Locate the cell with the specified text and output its (x, y) center coordinate. 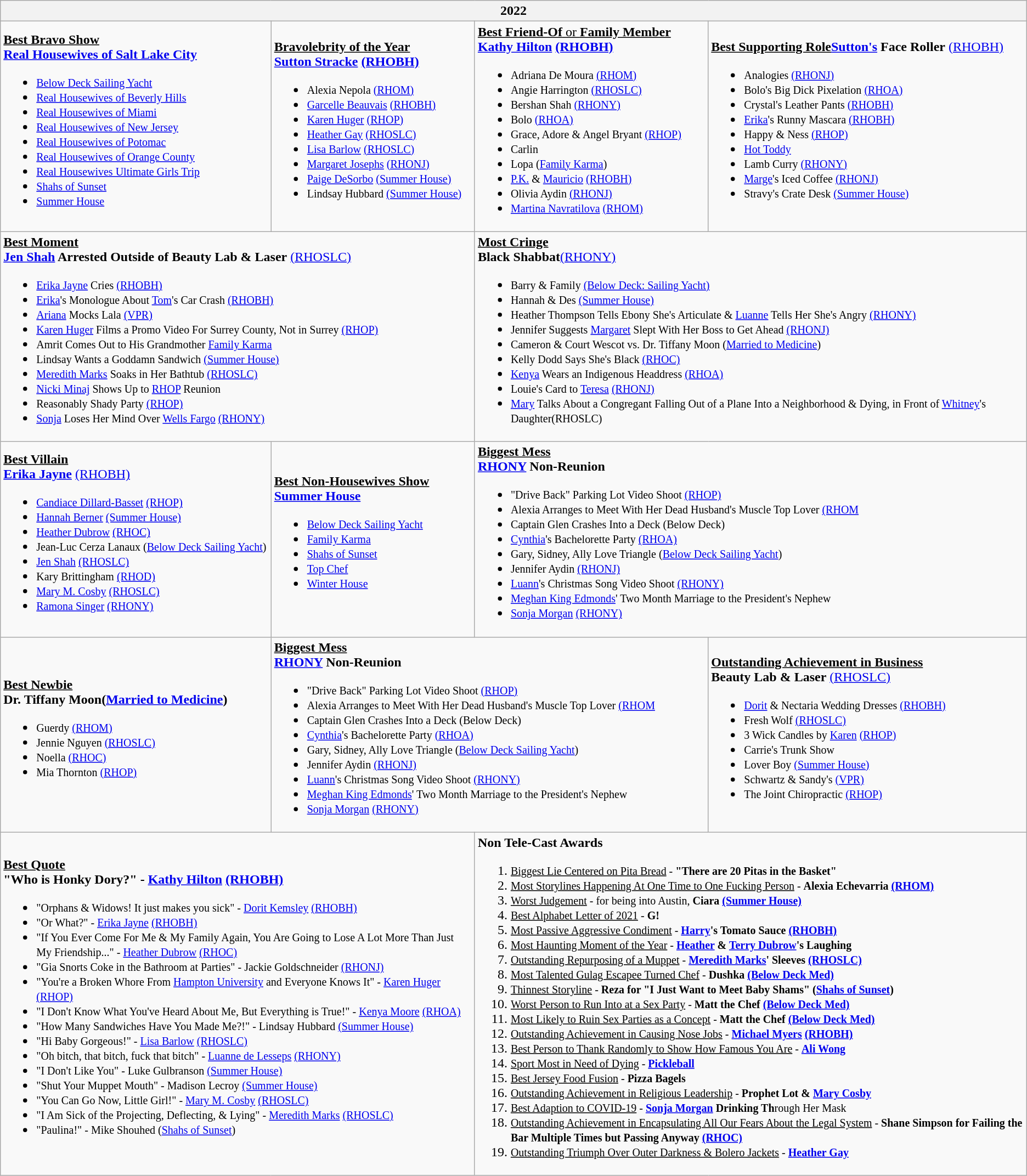
2022 (513, 11)
Best Non-Housewives ShowSummer HouseBelow Deck Sailing YachtFamily KarmaShahs of SunsetTop ChefWinter House (373, 539)
Best NewbieDr. Tiffany Moon(Married to Medicine)Guerdy (RHOM)Jennie Nguyen (RHOSLC)Noella (RHOC)Mia Thornton (RHOP) (136, 734)
